Search for the cell housing the specified text and yield its [X, Y] center coordinate. 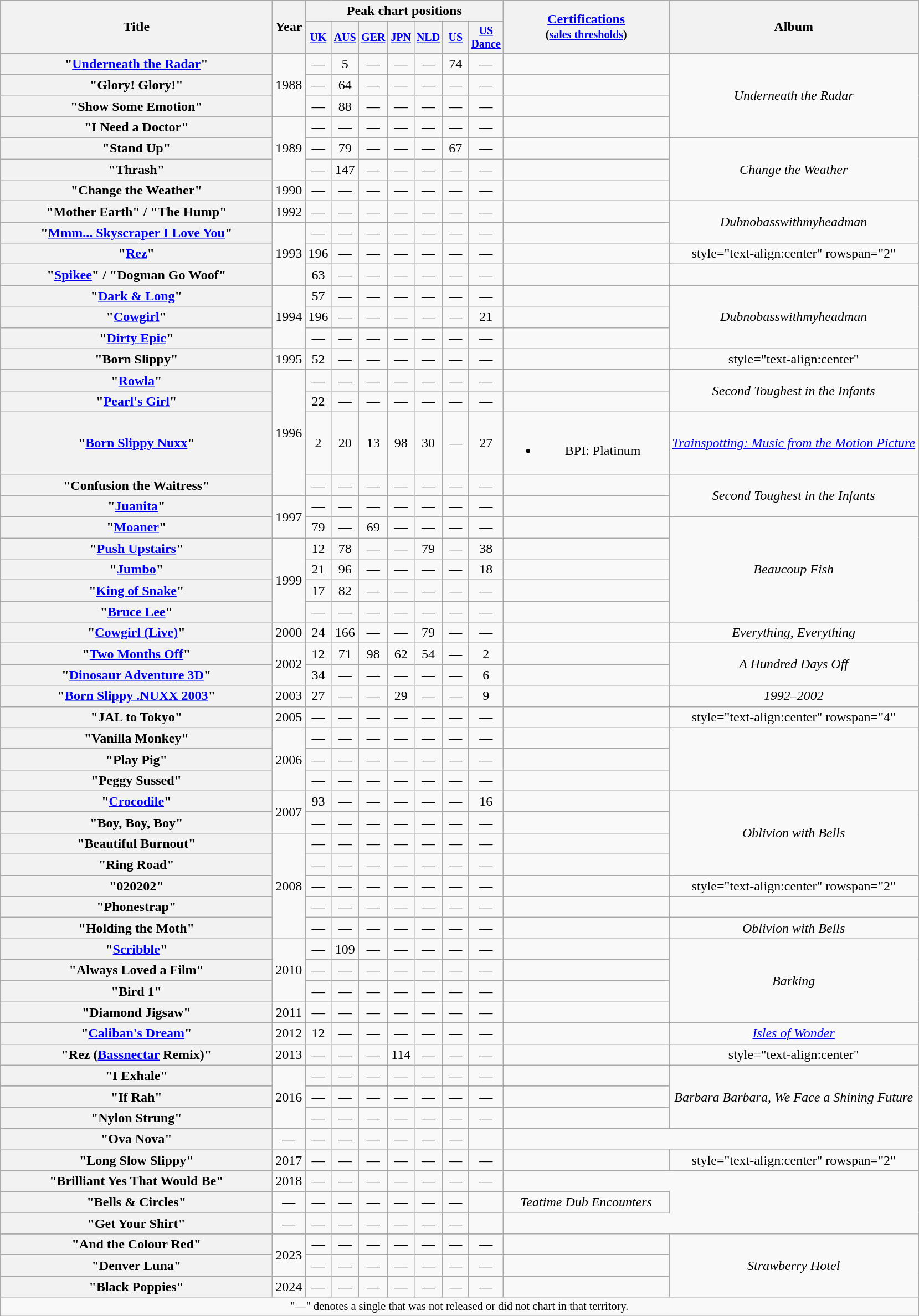
"Cowgirl (Live)" [136, 633]
style="text-align:center" rowspan="4" [794, 717]
"Always Loved a Film" [136, 970]
"Change the Weather" [136, 191]
17 [318, 591]
34 [318, 675]
2010 [289, 970]
"Push Upstairs" [136, 549]
22 [318, 401]
"Born Slippy" [136, 359]
"Mmm... Skyscraper I Love You" [136, 233]
1989 [289, 148]
93 [318, 801]
"Two Months Off" [136, 654]
166 [345, 633]
57 [318, 296]
"Peggy Sussed" [136, 780]
"Stand Up" [136, 149]
Barking [794, 981]
5 [345, 64]
"Show Some Emotion" [136, 106]
Certifications(sales thresholds) [586, 27]
"Born Slippy Nuxx" [136, 443]
2024 [289, 1287]
"Diamond Jigsaw" [136, 1012]
Peak chart positions [404, 11]
Change the Weather [794, 170]
"Dinosaur Adventure 3D" [136, 675]
"Thrash" [136, 170]
"Brilliant Yes That Would Be" [136, 1181]
2008 [289, 885]
6 [486, 675]
NLD [428, 38]
1990 [289, 191]
US Dance [486, 38]
71 [345, 654]
"Caliban's Dream" [136, 1033]
"Dark & Long" [136, 296]
82 [345, 591]
2016 [289, 1097]
2003 [289, 696]
"If Rah" [136, 1097]
"Get Your Shirt" [136, 1223]
"Confusion the Waitress" [136, 485]
2007 [289, 812]
"Cowgirl" [136, 317]
13 [373, 443]
16 [486, 801]
"Play Pig" [136, 759]
"Black Poppies" [136, 1287]
"Dirty Epic" [136, 338]
Isles of Wonder [794, 1033]
1995 [289, 359]
"Boy, Boy, Boy" [136, 822]
62 [401, 654]
"Long Slow Slippy" [136, 1160]
"Scribble" [136, 949]
Teatime Dub Encounters [586, 1202]
114 [401, 1054]
"Jumbo" [136, 570]
2002 [289, 664]
"Rowla" [136, 380]
29 [401, 696]
1988 [289, 85]
1997 [289, 516]
52 [318, 359]
"Crocodile" [136, 801]
2005 [289, 717]
2000 [289, 633]
"Mother Earth" / "The Hump" [136, 212]
"Nylon Strung" [136, 1118]
"And the Colour Red" [136, 1245]
18 [486, 570]
2006 [289, 759]
38 [486, 549]
1994 [289, 317]
96 [345, 570]
US [455, 38]
"Glory! Glory!" [136, 85]
"I Need a Doctor" [136, 127]
"Bruce Lee" [136, 612]
AUS [345, 38]
JPN [401, 38]
1993 [289, 254]
1996 [289, 432]
30 [428, 443]
78 [345, 549]
2012 [289, 1033]
Underneath the Radar [794, 95]
2023 [289, 1255]
Strawberry Hotel [794, 1266]
BPI: Platinum [586, 443]
74 [455, 64]
24 [318, 633]
2013 [289, 1054]
2018 [289, 1181]
147 [345, 170]
"Bird 1" [136, 991]
"Denver Luna" [136, 1266]
"Spikee" / "Dogman Go Woof" [136, 275]
Beaucoup Fish [794, 570]
"Vanilla Monkey" [136, 738]
"Underneath the Radar" [136, 64]
109 [345, 949]
"Born Slippy .NUXX 2003" [136, 696]
67 [455, 149]
Album [794, 27]
88 [345, 106]
A Hundred Days Off [794, 664]
1992–2002 [794, 696]
"—" denotes a single that was not released or did not chart in that territory. [460, 1307]
GER [373, 38]
54 [428, 654]
UK [318, 38]
"Rez" [136, 254]
"020202" [136, 886]
"Pearl's Girl" [136, 401]
69 [373, 528]
Title [136, 27]
"Moaner" [136, 528]
"Beautiful Burnout" [136, 843]
"Holding the Moth" [136, 928]
"JAL to Tokyo" [136, 717]
"King of Snake" [136, 591]
Everything, Everything [794, 633]
"I Exhale" [136, 1076]
2011 [289, 1012]
1992 [289, 212]
"Bells & Circles" [136, 1202]
"Phonestrap" [136, 907]
"Ova Nova" [136, 1139]
9 [486, 696]
"Juanita" [136, 506]
2017 [289, 1160]
20 [345, 443]
"Ring Road" [136, 865]
"Rez (Bassnectar Remix)" [136, 1054]
64 [345, 85]
Barbara Barbara, We Face a Shining Future [794, 1097]
Year [289, 27]
1999 [289, 580]
Trainspotting: Music from the Motion Picture [794, 443]
63 [318, 275]
